Search for the cell housing the specified text and yield its (X, Y) center coordinate. 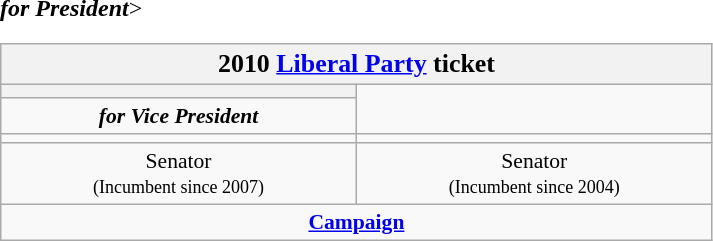
Senator(Incumbent since 2004) (534, 174)
for Vice President (179, 116)
Campaign (356, 222)
2010 Liberal Party ticket (356, 64)
Senator(Incumbent since 2007) (179, 174)
